Find where the given text appears and provide that cell's center as (X, Y) coordinate. 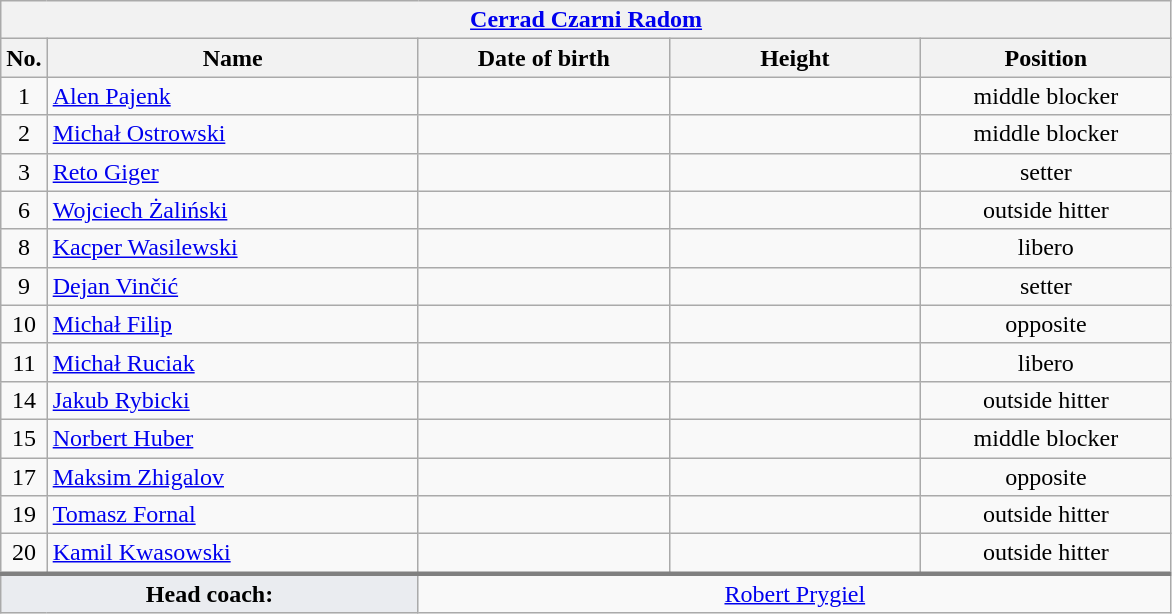
Height (794, 58)
Dejan Vinčić (232, 286)
Robert Prygiel (794, 593)
6 (24, 210)
Jakub Rybicki (232, 400)
3 (24, 172)
1 (24, 96)
Tomasz Fornal (232, 515)
Michał Ruciak (232, 362)
20 (24, 554)
Position (1046, 58)
2 (24, 134)
Kamil Kwasowski (232, 554)
No. (24, 58)
Cerrad Czarni Radom (586, 20)
Michał Ostrowski (232, 134)
Maksim Zhigalov (232, 477)
8 (24, 248)
19 (24, 515)
17 (24, 477)
Date of birth (544, 58)
Head coach: (210, 593)
10 (24, 324)
11 (24, 362)
Norbert Huber (232, 438)
Name (232, 58)
Reto Giger (232, 172)
9 (24, 286)
14 (24, 400)
Michał Filip (232, 324)
15 (24, 438)
Wojciech Żaliński (232, 210)
Alen Pajenk (232, 96)
Kacper Wasilewski (232, 248)
